Capture the cell that displays the provided text and extract its [X, Y] central coordinate. 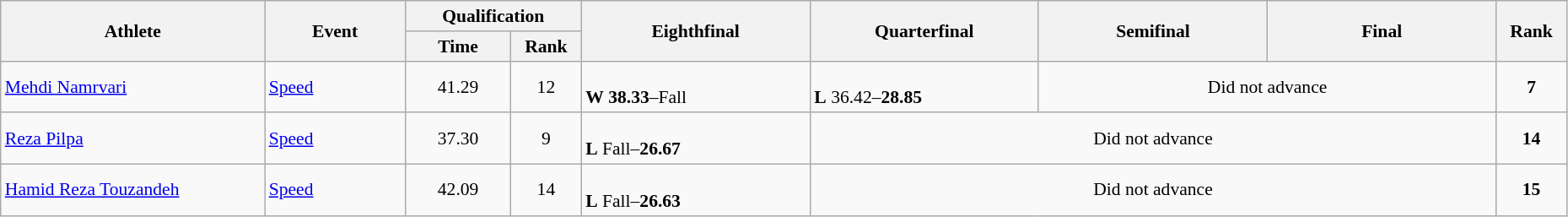
Reza Pilpa [133, 138]
Semifinal [1152, 30]
Quarterfinal [924, 30]
W 38.33–Fall [695, 86]
Mehdi Namrvari [133, 86]
12 [547, 86]
7 [1532, 86]
15 [1532, 191]
Eighthfinal [695, 30]
Time [459, 46]
Athlete [133, 30]
42.09 [459, 191]
Event [336, 30]
Qualification [494, 16]
37.30 [459, 138]
L Fall–26.67 [695, 138]
Final [1382, 30]
41.29 [459, 86]
Hamid Reza Touzandeh [133, 191]
L 36.42–28.85 [924, 86]
L Fall–26.63 [695, 191]
9 [547, 138]
